Return the (x, y) coordinate for the center point of the cell that contains the specified text.  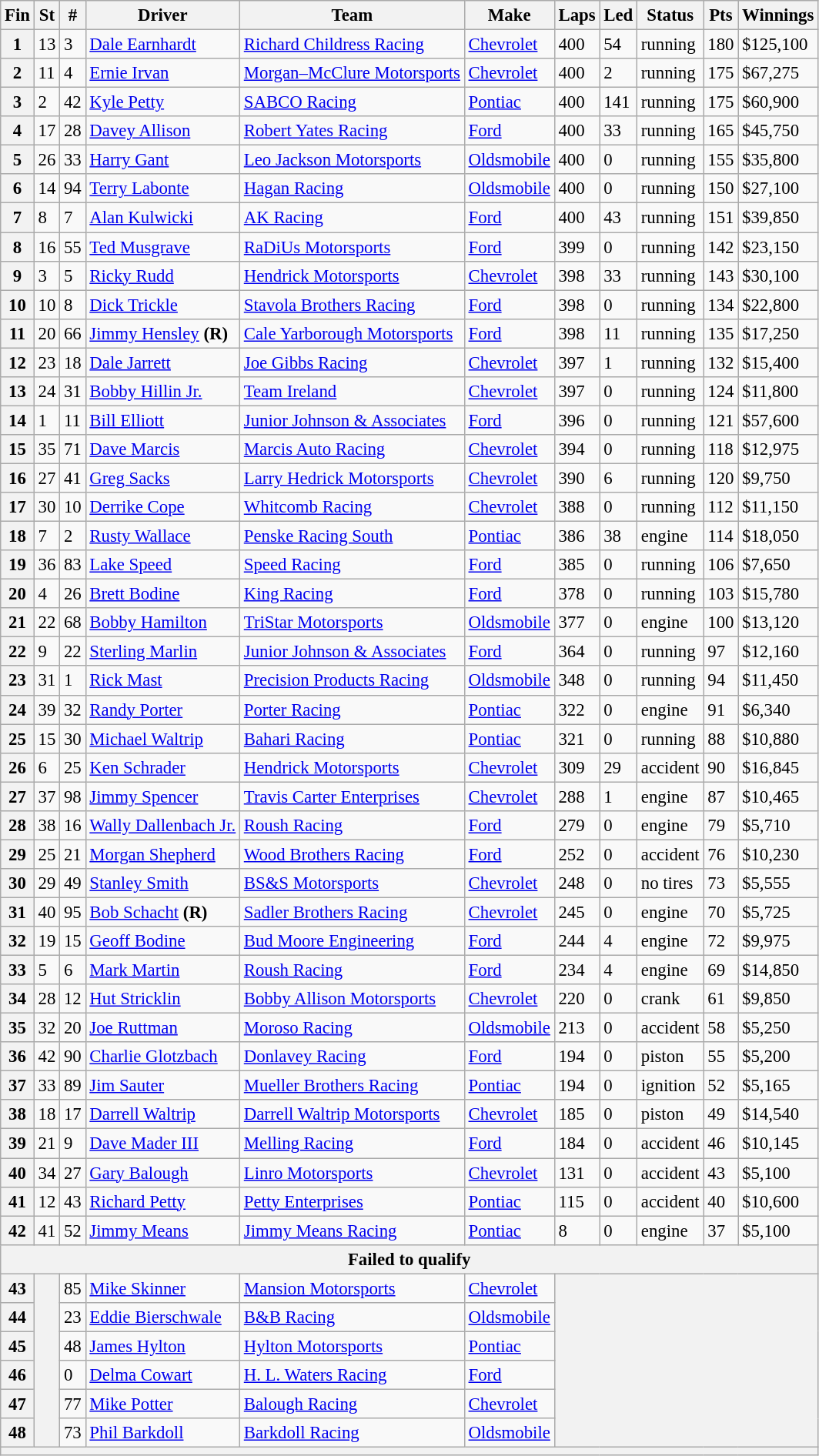
115 (577, 1201)
$45,750 (778, 131)
Donlavey Racing (352, 1057)
SABCO Racing (352, 102)
120 (720, 478)
220 (577, 999)
70 (720, 912)
$7,650 (778, 565)
248 (577, 883)
Precision Products Racing (352, 681)
$5,200 (778, 1057)
Led (619, 15)
Dale Jarrett (162, 362)
Petty Enterprises (352, 1201)
Derrike Cope (162, 507)
141 (619, 102)
396 (577, 420)
385 (577, 565)
$18,050 (778, 536)
Speed Racing (352, 565)
$5,725 (778, 912)
322 (577, 710)
Bobby Hamilton (162, 623)
$6,340 (778, 710)
$10,880 (778, 739)
Mike Skinner (162, 1288)
Richard Childress Racing (352, 45)
$5,165 (778, 1086)
Davey Allison (162, 131)
Dick Trickle (162, 305)
103 (720, 594)
Alan Kulwicki (162, 218)
95 (72, 912)
$13,120 (778, 623)
$12,975 (778, 449)
$15,400 (778, 362)
185 (577, 1115)
Kyle Petty (162, 102)
213 (577, 1028)
Porter Racing (352, 710)
Joe Gibbs Racing (352, 362)
Marcis Auto Racing (352, 449)
$10,145 (778, 1144)
Gary Balough (162, 1173)
$35,800 (778, 160)
Hylton Motorsports (352, 1346)
364 (577, 652)
$10,230 (778, 854)
Driver (162, 15)
Bobby Allison Motorsports (352, 999)
Ernie Irvan (162, 73)
$14,850 (778, 970)
399 (577, 247)
Geoff Bodine (162, 941)
Dave Mader III (162, 1144)
Linro Motorsports (352, 1173)
Status (670, 15)
Make (510, 15)
Bob Schacht (R) (162, 912)
$14,540 (778, 1115)
114 (720, 536)
61 (720, 999)
Sterling Marlin (162, 652)
$11,450 (778, 681)
244 (577, 941)
321 (577, 739)
309 (577, 767)
Leo Jackson Motorsports (352, 160)
$12,160 (778, 652)
$67,275 (778, 73)
RaDiUs Motorsports (352, 247)
# (72, 15)
$27,100 (778, 189)
79 (720, 826)
252 (577, 854)
ignition (670, 1086)
$5,555 (778, 883)
288 (577, 796)
Team Ireland (352, 392)
68 (72, 623)
135 (720, 333)
Jim Sauter (162, 1086)
131 (577, 1173)
$60,900 (778, 102)
TriStar Motorsports (352, 623)
Wally Dallenbach Jr. (162, 826)
$5,710 (778, 826)
106 (720, 565)
Darrell Waltrip (162, 1115)
Darrell Waltrip Motorsports (352, 1115)
Travis Carter Enterprises (352, 796)
143 (720, 276)
Ken Schrader (162, 767)
Stanley Smith (162, 883)
Rusty Wallace (162, 536)
$5,250 (778, 1028)
184 (577, 1144)
Sadler Brothers Racing (352, 912)
390 (577, 478)
386 (577, 536)
Wood Brothers Racing (352, 854)
377 (577, 623)
112 (720, 507)
Greg Sacks (162, 478)
$125,100 (778, 45)
Cale Yarborough Motorsports (352, 333)
Mueller Brothers Racing (352, 1086)
Phil Barkdoll (162, 1433)
$10,600 (778, 1201)
$11,150 (778, 507)
71 (72, 449)
88 (720, 739)
Michael Waltrip (162, 739)
Jimmy Hensley (R) (162, 333)
Ted Musgrave (162, 247)
St (46, 15)
44 (18, 1317)
Bill Elliott (162, 420)
Lake Speed (162, 565)
45 (18, 1346)
155 (720, 160)
$17,250 (778, 333)
58 (720, 1028)
Penske Racing South (352, 536)
Bahari Racing (352, 739)
66 (72, 333)
234 (577, 970)
Laps (577, 15)
Bud Moore Engineering (352, 941)
150 (720, 189)
James Hylton (162, 1346)
Hut Stricklin (162, 999)
Bobby Hillin Jr. (162, 392)
Barkdoll Racing (352, 1433)
76 (720, 854)
Jimmy Means (162, 1231)
Mansion Motorsports (352, 1288)
Richard Petty (162, 1201)
$39,850 (778, 218)
118 (720, 449)
Rick Mast (162, 681)
394 (577, 449)
72 (720, 941)
378 (577, 594)
Dale Earnhardt (162, 45)
245 (577, 912)
77 (72, 1404)
85 (72, 1288)
100 (720, 623)
Randy Porter (162, 710)
Jimmy Spencer (162, 796)
$16,845 (778, 767)
Joe Ruttman (162, 1028)
Moroso Racing (352, 1028)
$9,750 (778, 478)
142 (720, 247)
Hagan Racing (352, 189)
Pts (720, 15)
47 (18, 1404)
89 (72, 1086)
$15,780 (778, 594)
BS&S Motorsports (352, 883)
Failed to qualify (409, 1259)
AK Racing (352, 218)
Fin (18, 15)
54 (619, 45)
121 (720, 420)
Ricky Rudd (162, 276)
Mark Martin (162, 970)
132 (720, 362)
$9,850 (778, 999)
Dave Marcis (162, 449)
91 (720, 710)
Harry Gant (162, 160)
$57,600 (778, 420)
Terry Labonte (162, 189)
134 (720, 305)
83 (72, 565)
Whitcomb Racing (352, 507)
279 (577, 826)
165 (720, 131)
348 (577, 681)
151 (720, 218)
124 (720, 392)
180 (720, 45)
crank (670, 999)
Team (352, 15)
$30,100 (778, 276)
$11,800 (778, 392)
$9,975 (778, 941)
Balough Racing (352, 1404)
69 (720, 970)
Melling Racing (352, 1144)
Larry Hedrick Motorsports (352, 478)
Brett Bodine (162, 594)
King Racing (352, 594)
98 (72, 796)
B&B Racing (352, 1317)
Mike Potter (162, 1404)
$10,465 (778, 796)
$23,150 (778, 247)
Eddie Bierschwale (162, 1317)
Jimmy Means Racing (352, 1231)
Charlie Glotzbach (162, 1057)
no tires (670, 883)
Morgan Shepherd (162, 854)
Stavola Brothers Racing (352, 305)
388 (577, 507)
Delma Cowart (162, 1375)
H. L. Waters Racing (352, 1375)
87 (720, 796)
Winnings (778, 15)
$22,800 (778, 305)
Morgan–McClure Motorsports (352, 73)
Robert Yates Racing (352, 131)
97 (720, 652)
